Pinpoint the cell where the given text exists, returning its [x, y] midpoint coordinate. 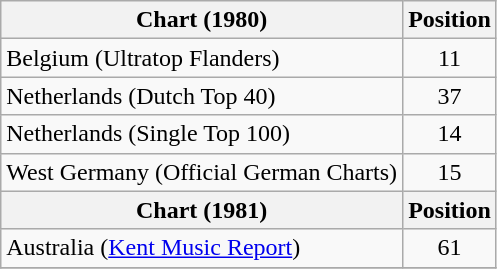
Chart (1980) [202, 20]
Netherlands (Dutch Top 40) [202, 96]
37 [450, 96]
Netherlands (Single Top 100) [202, 134]
61 [450, 248]
Australia (Kent Music Report) [202, 248]
11 [450, 58]
West Germany (Official German Charts) [202, 172]
Chart (1981) [202, 210]
14 [450, 134]
Belgium (Ultratop Flanders) [202, 58]
15 [450, 172]
